Locate the cell with the specified text and output its (X, Y) center coordinate. 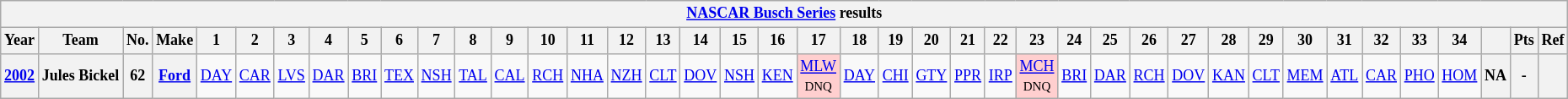
NHA (588, 76)
KEN (777, 76)
17 (818, 41)
10 (548, 41)
16 (777, 41)
14 (701, 41)
NZH (626, 76)
6 (400, 41)
2 (255, 41)
IRP (1000, 76)
2002 (20, 76)
15 (740, 41)
NASCAR Busch Series results (784, 14)
Team (80, 41)
Year (20, 41)
30 (1305, 41)
PHO (1420, 76)
GTY (932, 76)
Pts (1524, 41)
Make (175, 41)
31 (1345, 41)
27 (1189, 41)
TEX (400, 76)
MLWDNQ (818, 76)
18 (859, 41)
LVS (292, 76)
23 (1037, 41)
MCHDNQ (1037, 76)
No. (138, 41)
- (1524, 76)
8 (473, 41)
21 (968, 41)
34 (1460, 41)
22 (1000, 41)
Jules Bickel (80, 76)
KAN (1229, 76)
11 (588, 41)
62 (138, 76)
12 (626, 41)
20 (932, 41)
9 (509, 41)
TAL (473, 76)
33 (1420, 41)
29 (1266, 41)
Ref (1553, 41)
7 (437, 41)
25 (1111, 41)
CHI (895, 76)
CAL (509, 76)
4 (329, 41)
13 (663, 41)
28 (1229, 41)
1 (216, 41)
19 (895, 41)
3 (292, 41)
HOM (1460, 76)
Ford (175, 76)
NA (1496, 76)
MEM (1305, 76)
ATL (1345, 76)
26 (1149, 41)
24 (1074, 41)
PPR (968, 76)
32 (1382, 41)
5 (364, 41)
